Provide the (x, y) coordinate of the cell's center where the given text is located.  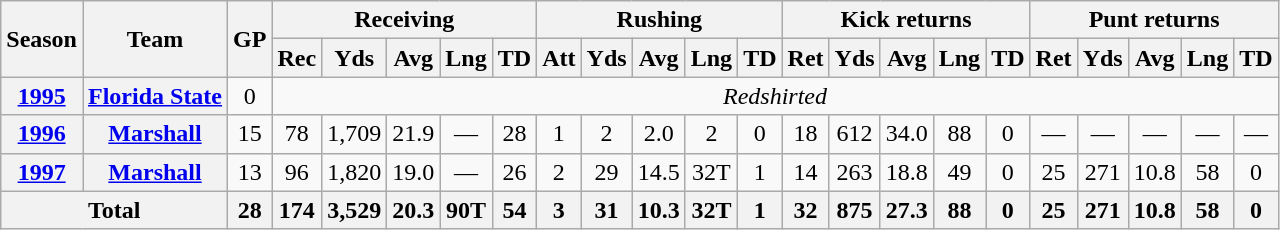
18.8 (906, 172)
3 (559, 210)
49 (959, 172)
2.0 (658, 134)
1,709 (354, 134)
90T (466, 210)
54 (514, 210)
21.9 (414, 134)
34.0 (906, 134)
19.0 (414, 172)
3,529 (354, 210)
15 (250, 134)
31 (606, 210)
1997 (42, 172)
13 (250, 172)
20.3 (414, 210)
Team (154, 39)
Punt returns (1154, 20)
Total (114, 210)
875 (854, 210)
96 (297, 172)
Receiving (404, 20)
1995 (42, 96)
1,820 (354, 172)
Kick returns (906, 20)
10.3 (658, 210)
Rec (297, 58)
Season (42, 39)
Redshirted (775, 96)
29 (606, 172)
32 (806, 210)
GP (250, 39)
14.5 (658, 172)
612 (854, 134)
263 (854, 172)
Att (559, 58)
18 (806, 134)
14 (806, 172)
27.3 (906, 210)
78 (297, 134)
26 (514, 172)
174 (297, 210)
1996 (42, 134)
Florida State (154, 96)
Rushing (660, 20)
